For the text-containing cell, return its midpoint in (X, Y) coordinate format. 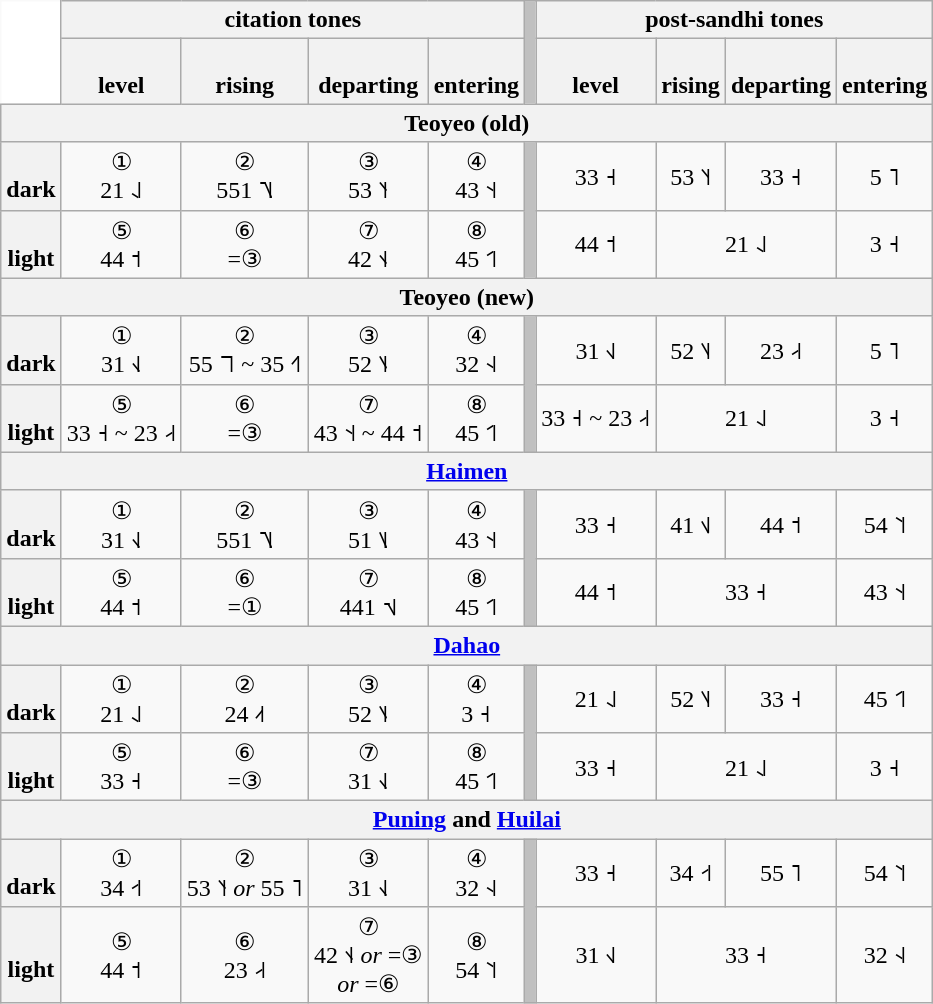
②53 ˥˧ or 55 ˥ (244, 873)
43 ˦˧ (884, 592)
③53 ˥˧ (368, 176)
23 ˨˧ (780, 350)
②24 ˨˦ (244, 698)
Dahao (467, 645)
citation tones (292, 20)
⑦31 ˧˩ (368, 767)
③51 ˥˩ (368, 524)
Haimen (467, 471)
⑦441 ˦˦˩ (368, 592)
②55 ˥˥ ~ 35 ˧˥ (244, 350)
⑦42 ˦˨ (368, 244)
③31 ˧˩ (368, 873)
Teoyeo (new) (467, 297)
⑦43 ˦˧ ~ 44 ˦ (368, 418)
⑧54 ˥˦ (476, 956)
33 ˧ ~ 23 ˨˧ (596, 418)
55 ˥ (780, 873)
53 ˥˧ (691, 176)
⑥23 ˨˧ (244, 956)
34 ˧˦ (691, 873)
④3 ˧ (476, 698)
41 ˦˩ (691, 524)
⑦42 ˦˨ or =③or =⑥ (368, 956)
⑥=① (244, 592)
①34 ˧˦ (121, 873)
⑤33 ˧ (121, 767)
Teoyeo (old) (467, 123)
post-sandhi tones (734, 20)
Puning and Huilai (467, 820)
⑤33 ˧ ~ 23 ˨˧ (121, 418)
45 ˦˥ (884, 698)
32 ˧˨ (884, 956)
